Capture the cell that displays the provided text and extract its (x, y) central coordinate. 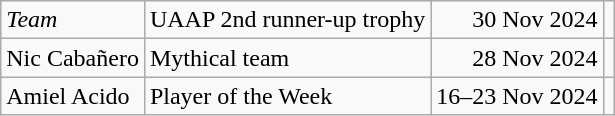
Player of the Week (287, 96)
UAAP 2nd runner-up trophy (287, 20)
Team (73, 20)
16–23 Nov 2024 (517, 96)
Amiel Acido (73, 96)
30 Nov 2024 (517, 20)
28 Nov 2024 (517, 58)
Nic Cabañero (73, 58)
Mythical team (287, 58)
